Detect which cell encompasses the target text, then output its (X, Y) center coordinate. 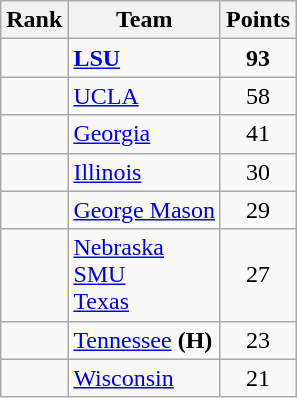
UCLA (144, 96)
Wisconsin (144, 378)
93 (258, 58)
21 (258, 378)
Illinois (144, 172)
Rank (34, 20)
30 (258, 172)
NebraskaSMUTexas (144, 275)
George Mason (144, 210)
Points (258, 20)
Georgia (144, 134)
Tennessee (H) (144, 340)
27 (258, 275)
Team (144, 20)
41 (258, 134)
23 (258, 340)
58 (258, 96)
29 (258, 210)
LSU (144, 58)
